Capture the cell that displays the provided text and extract its (X, Y) central coordinate. 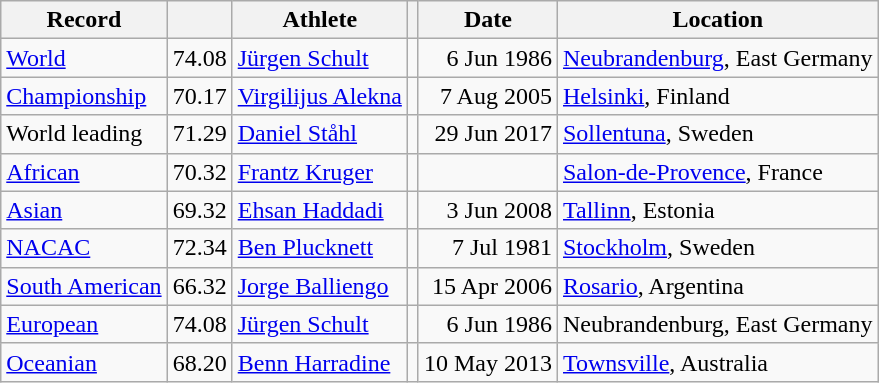
7 Jul 1981 (488, 248)
African (84, 172)
Benn Harradine (320, 362)
68.20 (200, 362)
29 Jun 2017 (488, 134)
Stockholm, Sweden (718, 248)
Salon-de-Provence, France (718, 172)
Ehsan Haddadi (320, 210)
Record (84, 20)
Location (718, 20)
Helsinki, Finland (718, 96)
72.34 (200, 248)
10 May 2013 (488, 362)
Ben Plucknett (320, 248)
NACAC (84, 248)
15 Apr 2006 (488, 286)
Tallinn, Estonia (718, 210)
70.32 (200, 172)
South American (84, 286)
69.32 (200, 210)
Sollentuna, Sweden (718, 134)
3 Jun 2008 (488, 210)
European (84, 324)
Daniel Ståhl (320, 134)
Date (488, 20)
World (84, 58)
Townsville, Australia (718, 362)
70.17 (200, 96)
Championship (84, 96)
66.32 (200, 286)
7 Aug 2005 (488, 96)
World leading (84, 134)
Asian (84, 210)
Virgilijus Alekna (320, 96)
71.29 (200, 134)
Jorge Balliengo (320, 286)
Oceanian (84, 362)
Rosario, Argentina (718, 286)
Athlete (320, 20)
Frantz Kruger (320, 172)
